Output the (x, y) coordinate of the center of the cell containing the given text.  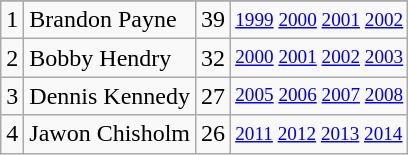
4 (12, 134)
26 (214, 134)
27 (214, 96)
Bobby Hendry (110, 58)
3 (12, 96)
2005 2006 2007 2008 (320, 96)
Dennis Kennedy (110, 96)
Jawon Chisholm (110, 134)
2 (12, 58)
32 (214, 58)
Brandon Payne (110, 20)
2011 2012 2013 2014 (320, 134)
2000 2001 2002 2003 (320, 58)
1 (12, 20)
39 (214, 20)
1999 2000 2001 2002 (320, 20)
